Detect which cell encompasses the target text, then output its (x, y) center coordinate. 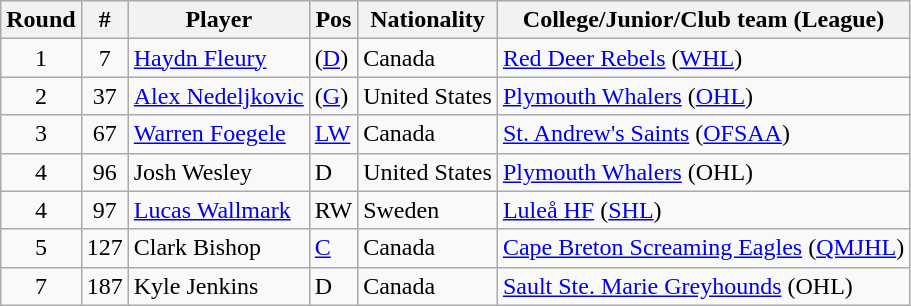
67 (104, 134)
Warren Foegele (218, 134)
127 (104, 248)
Clark Bishop (218, 248)
3 (41, 134)
37 (104, 96)
# (104, 20)
187 (104, 286)
96 (104, 172)
Pos (333, 20)
Kyle Jenkins (218, 286)
1 (41, 58)
(G) (333, 96)
Alex Nedeljkovic (218, 96)
2 (41, 96)
College/Junior/Club team (League) (703, 20)
Lucas Wallmark (218, 210)
C (333, 248)
Sault Ste. Marie Greyhounds (OHL) (703, 286)
Sweden (428, 210)
RW (333, 210)
Josh Wesley (218, 172)
Luleå HF (SHL) (703, 210)
Haydn Fleury (218, 58)
Red Deer Rebels (WHL) (703, 58)
5 (41, 248)
Round (41, 20)
97 (104, 210)
St. Andrew's Saints (OFSAA) (703, 134)
LW (333, 134)
Player (218, 20)
(D) (333, 58)
Cape Breton Screaming Eagles (QMJHL) (703, 248)
Nationality (428, 20)
